Determine the (x, y) coordinate at the center of the cell enclosing the given text.  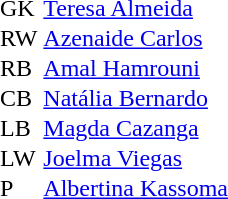
Azenaide Carlos (136, 38)
CB (18, 98)
Joelma Viegas (136, 158)
RW (18, 38)
RB (18, 68)
LW (18, 158)
Natália Bernardo (136, 98)
Amal Hamrouni (136, 68)
Magda Cazanga (136, 128)
LB (18, 128)
